From the cell containing the given text, extract its center point as [x, y] coordinate. 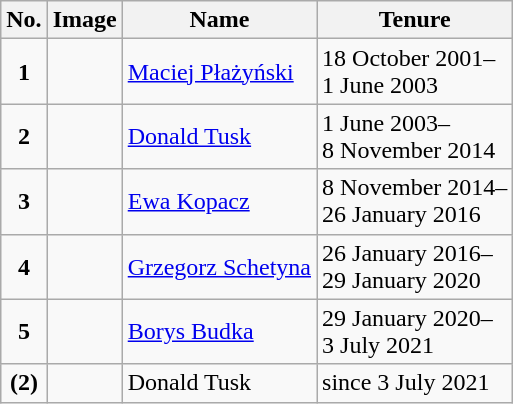
8 November 2014–26 January 2016 [415, 202]
2 [24, 136]
(2) [24, 383]
3 [24, 202]
since 3 July 2021 [415, 383]
29 January 2020–3 July 2021 [415, 332]
Maciej Płażyński [219, 72]
5 [24, 332]
1 June 2003–8 November 2014 [415, 136]
Ewa Kopacz [219, 202]
Name [219, 20]
1 [24, 72]
Grzegorz Schetyna [219, 266]
26 January 2016–29 January 2020 [415, 266]
18 October 2001–1 June 2003 [415, 72]
Tenure [415, 20]
Borys Budka [219, 332]
4 [24, 266]
Image [84, 20]
No. [24, 20]
